Identify which cell holds the provided text, then report its (X, Y) central coordinate. 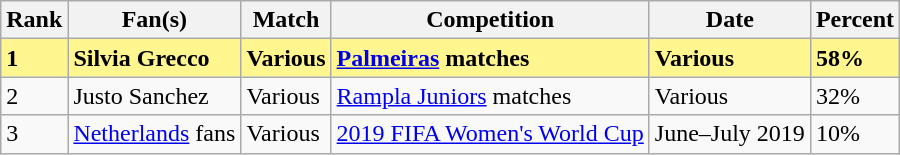
Netherlands fans (154, 134)
Date (730, 20)
2 (34, 96)
10% (854, 134)
Palmeiras matches (490, 58)
Fan(s) (154, 20)
Silvia Grecco (154, 58)
Match (286, 20)
32% (854, 96)
June–July 2019 (730, 134)
58% (854, 58)
2019 FIFA Women's World Cup (490, 134)
Percent (854, 20)
Rampla Juniors matches (490, 96)
3 (34, 134)
Rank (34, 20)
Competition (490, 20)
Justo Sanchez (154, 96)
1 (34, 58)
